Scan for the cell matching the given text and deliver its (X, Y) coordinate at center. 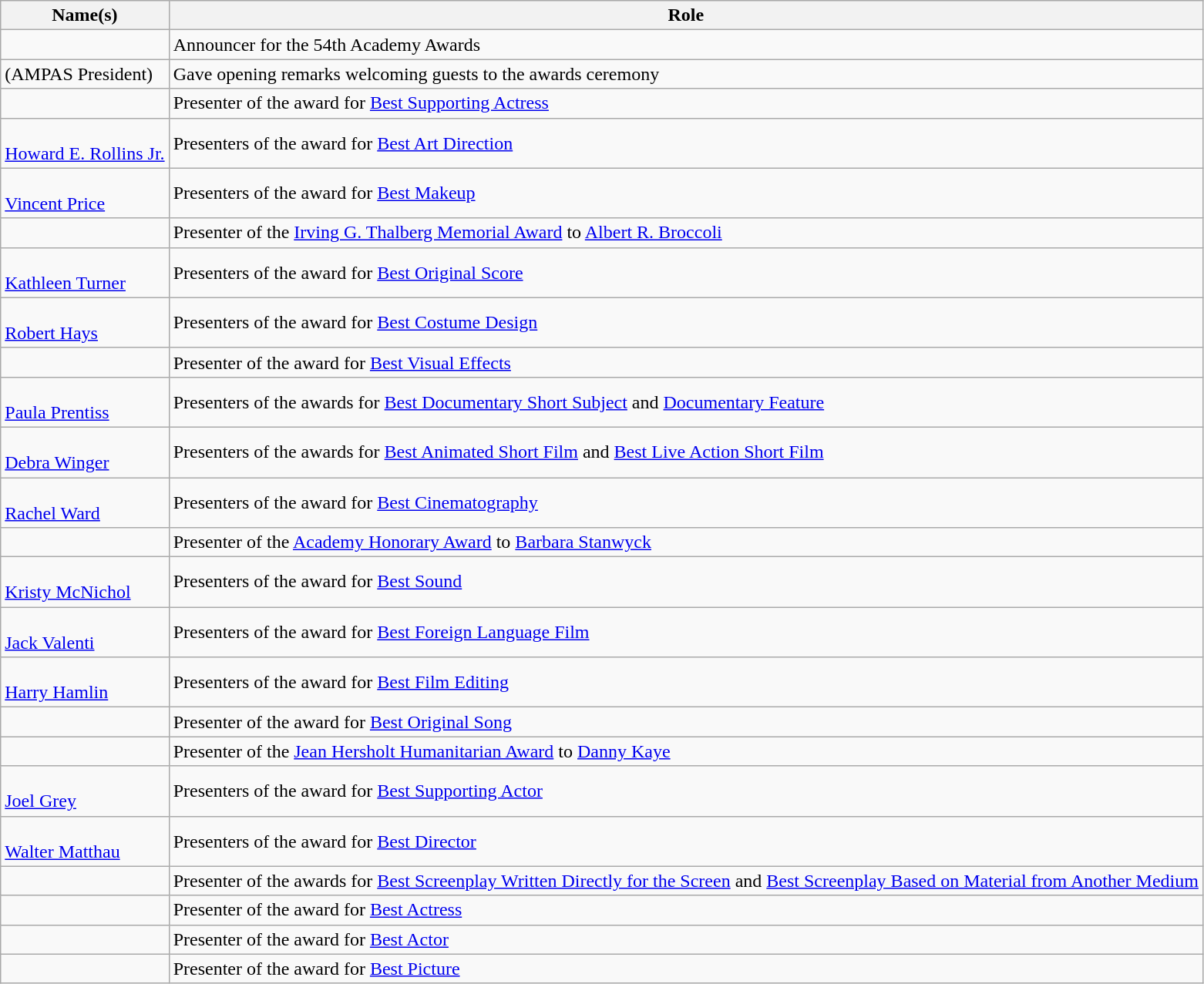
Debra Winger (85, 452)
Announcer for the 54th Academy Awards (686, 45)
Presenters of the awards for Best Documentary Short Subject and Documentary Feature (686, 402)
Jack Valenti (85, 632)
Presenter of the award for Best Picture (686, 969)
Presenter of the Irving G. Thalberg Memorial Award to Albert R. Broccoli (686, 233)
Presenter of the award for Best Supporting Actress (686, 103)
Vincent Price (85, 193)
Joel Grey (85, 791)
Gave opening remarks welcoming guests to the awards ceremony (686, 74)
Robert Hays (85, 322)
Presenters of the award for Best Makeup (686, 193)
Presenter of the award for Best Actress (686, 910)
Kathleen Turner (85, 273)
(AMPAS President) (85, 74)
Presenters of the award for Best Original Score (686, 273)
Role (686, 15)
Presenter of the award for Best Visual Effects (686, 362)
Presenter of the Academy Honorary Award to Barbara Stanwyck (686, 542)
Presenters of the award for Best Sound (686, 583)
Presenter of the awards for Best Screenplay Written Directly for the Screen and Best Screenplay Based on Material from Another Medium (686, 881)
Name(s) (85, 15)
Presenters of the award for Best Supporting Actor (686, 791)
Harry Hamlin (85, 683)
Presenters of the award for Best Costume Design (686, 322)
Presenter of the award for Best Actor (686, 939)
Presenters of the award for Best Art Direction (686, 143)
Rachel Ward (85, 502)
Paula Prentiss (85, 402)
Presenter of the award for Best Original Song (686, 722)
Walter Matthau (85, 841)
Presenters of the award for Best Director (686, 841)
Howard E. Rollins Jr. (85, 143)
Kristy McNichol (85, 583)
Presenters of the awards for Best Animated Short Film and Best Live Action Short Film (686, 452)
Presenters of the award for Best Film Editing (686, 683)
Presenters of the award for Best Cinematography (686, 502)
Presenters of the award for Best Foreign Language Film (686, 632)
Presenter of the Jean Hersholt Humanitarian Award to Danny Kaye (686, 751)
